Scan for the cell matching the given text and deliver its (X, Y) coordinate at center. 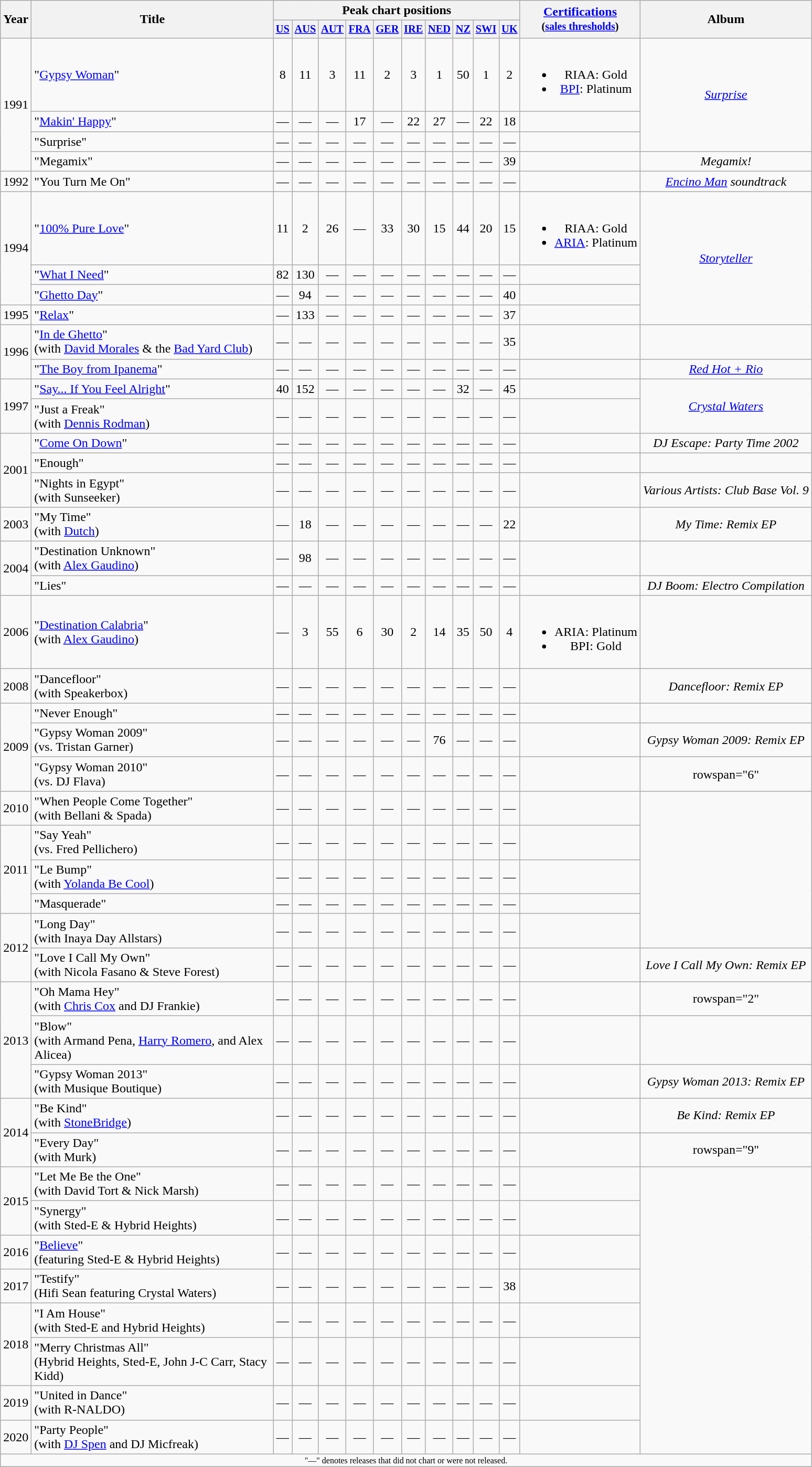
Gypsy Woman 2009: Remix EP (726, 740)
Title (152, 19)
GER (387, 29)
133 (305, 315)
2018 (16, 1344)
2015 (16, 1201)
20 (486, 228)
DJ Boom: Electro Compilation (726, 586)
26 (333, 228)
Year (16, 19)
2012 (16, 948)
DJ Escape: Party Time 2002 (726, 443)
"Say Yeah"(vs. Fred Pellichero) (152, 843)
"Believe"(featuring Sted-E & Hybrid Heights) (152, 1252)
"Destination Calabria"(with Alex Gaudino) (152, 632)
Love I Call My Own: Remix EP (726, 964)
NED (440, 29)
"Synergy"(with Sted-E & Hybrid Heights) (152, 1218)
1996 (16, 352)
Various Artists: Club Base Vol. 9 (726, 490)
2020 (16, 1437)
27 (440, 122)
2014 (16, 1133)
"Long Day"(with Inaya Day Allstars) (152, 931)
Storyteller (726, 258)
"—" denotes releases that did not chart or were not released. (406, 1460)
2016 (16, 1252)
AUS (305, 29)
39 (509, 162)
"Relax" (152, 315)
Be Kind: Remix EP (726, 1115)
"Never Enough" (152, 713)
"Every Day"(with Murk) (152, 1150)
"Say... If You Feel Alright" (152, 389)
2003 (16, 524)
"Nights in Egypt"(with Sunseeker) (152, 490)
IRE (413, 29)
"Surprise" (152, 142)
2013 (16, 1040)
"Destination Unknown"(with Alex Gaudino) (152, 558)
4 (509, 632)
1994 (16, 248)
"The Boy from Ipanema" (152, 369)
"Lies" (152, 586)
2010 (16, 808)
ARIA: PlatinumBPI: Gold (580, 632)
2011 (16, 869)
"When People Come Together"(with Bellani & Spada) (152, 808)
55 (333, 632)
SWI (486, 29)
"You Turn Me On" (152, 182)
UK (509, 29)
Encino Man soundtrack (726, 182)
8 (283, 75)
2017 (16, 1287)
152 (305, 389)
AUT (333, 29)
"Come On Down" (152, 443)
17 (360, 122)
76 (440, 740)
"Just a Freak"(with Dennis Rodman) (152, 416)
33 (387, 228)
Megamix! (726, 162)
RIAA: GoldARIA: Platinum (580, 228)
Certifications(sales thresholds) (580, 19)
2004 (16, 569)
2006 (16, 632)
RIAA: GoldBPI: Platinum (580, 75)
"Gypsy Woman 2010"(vs. DJ Flava) (152, 774)
2001 (16, 470)
2009 (16, 747)
Peak chart positions (397, 10)
rowspan="2" (726, 999)
94 (305, 295)
"Testify"(Hifi Sean featuring Crystal Waters) (152, 1287)
130 (305, 275)
"I Am House"(with Sted-E and Hybrid Heights) (152, 1320)
"Masquerade" (152, 903)
"100% Pure Love" (152, 228)
rowspan="9" (726, 1150)
"Gypsy Woman 2013"(with Musique Boutique) (152, 1081)
1991 (16, 104)
"Party People"(with DJ Spen and DJ Micfreak) (152, 1437)
1995 (16, 315)
"Oh Mama Hey"(with Chris Cox and DJ Frankie) (152, 999)
1997 (16, 406)
"Merry Christmas All"(Hybrid Heights, Sted-E, John J-C Carr, Stacy Kidd) (152, 1362)
2008 (16, 686)
"In de Ghetto"(with David Morales & the Bad Yard Club) (152, 342)
"Love I Call My Own"(with Nicola Fasano & Steve Forest) (152, 964)
"Le Bump"(with Yolanda Be Cool) (152, 876)
2019 (16, 1403)
US (283, 29)
"Enough" (152, 463)
45 (509, 389)
Gypsy Woman 2013: Remix EP (726, 1081)
32 (463, 389)
1992 (16, 182)
37 (509, 315)
"Gypsy Woman 2009"(vs. Tristan Garner) (152, 740)
Red Hot + Rio (726, 369)
FRA (360, 29)
"What I Need" (152, 275)
38 (509, 1287)
"Megamix" (152, 162)
Dancefloor: Remix EP (726, 686)
"My Time"(with Dutch) (152, 524)
44 (463, 228)
6 (360, 632)
"Ghetto Day" (152, 295)
Surprise (726, 94)
Crystal Waters (726, 406)
"Gypsy Woman" (152, 75)
"Be Kind"(with StoneBridge) (152, 1115)
14 (440, 632)
82 (283, 275)
My Time: Remix EP (726, 524)
98 (305, 558)
"Blow"(with Armand Pena, Harry Romero, and Alex Alicea) (152, 1040)
Album (726, 19)
"United in Dance"(with R-NALDO) (152, 1403)
NZ (463, 29)
rowspan="6" (726, 774)
"Dancefloor"(with Speakerbox) (152, 686)
"Makin' Happy" (152, 122)
"Let Me Be the One"(with David Tort & Nick Marsh) (152, 1184)
